Return the [x, y] coordinate for the center point of the cell that contains the specified text.  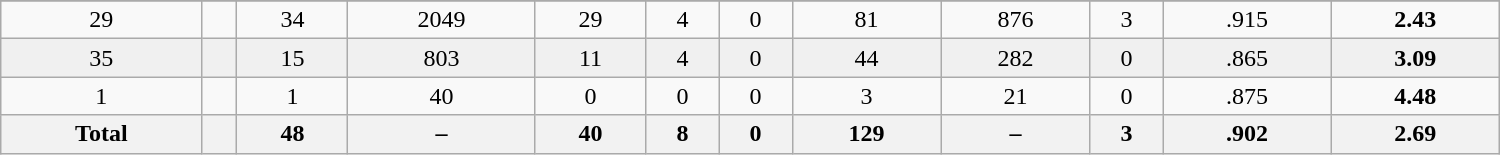
34 [292, 20]
15 [292, 58]
876 [1016, 20]
48 [292, 134]
2.43 [1415, 20]
129 [866, 134]
35 [102, 58]
282 [1016, 58]
3.09 [1415, 58]
.865 [1247, 58]
.902 [1247, 134]
11 [590, 58]
803 [442, 58]
4.48 [1415, 96]
8 [682, 134]
21 [1016, 96]
Total [102, 134]
81 [866, 20]
.915 [1247, 20]
.875 [1247, 96]
2.69 [1415, 134]
2049 [442, 20]
44 [866, 58]
